Provide the [X, Y] coordinate of the cell's center where the given text is located.  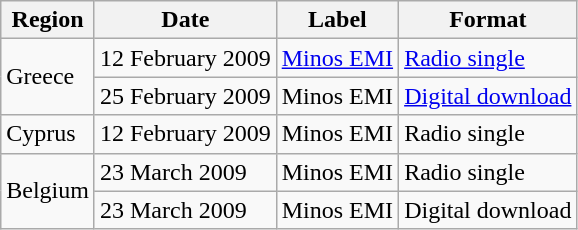
Region [48, 20]
Date [185, 20]
Format [488, 20]
Cyprus [48, 134]
Belgium [48, 191]
Greece [48, 77]
Label [337, 20]
25 February 2009 [185, 96]
